Pinpoint the cell where the given text exists, returning its [x, y] midpoint coordinate. 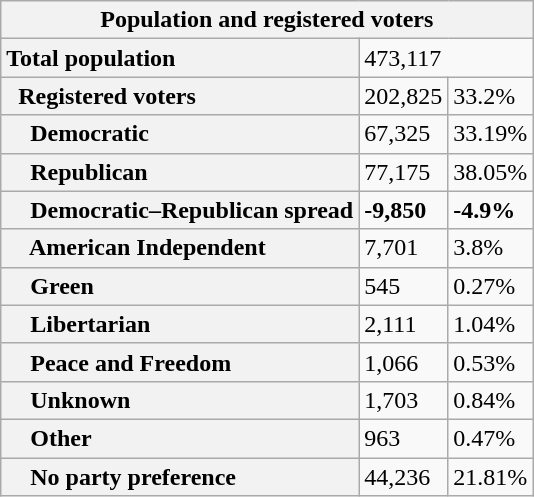
2,111 [404, 324]
Green [180, 286]
-9,850 [404, 210]
202,825 [404, 96]
7,701 [404, 248]
38.05% [490, 172]
Peace and Freedom [180, 362]
1,066 [404, 362]
1,703 [404, 400]
No party preference [180, 477]
33.2% [490, 96]
Democratic [180, 134]
Unknown [180, 400]
77,175 [404, 172]
Total population [180, 58]
0.84% [490, 400]
21.81% [490, 477]
Libertarian [180, 324]
545 [404, 286]
44,236 [404, 477]
0.47% [490, 438]
3.8% [490, 248]
Republican [180, 172]
473,117 [446, 58]
0.27% [490, 286]
-4.9% [490, 210]
Population and registered voters [267, 20]
Other [180, 438]
Democratic–Republican spread [180, 210]
33.19% [490, 134]
1.04% [490, 324]
American Independent [180, 248]
Registered voters [180, 96]
963 [404, 438]
67,325 [404, 134]
0.53% [490, 362]
